Search for the cell housing the specified text and yield its [X, Y] center coordinate. 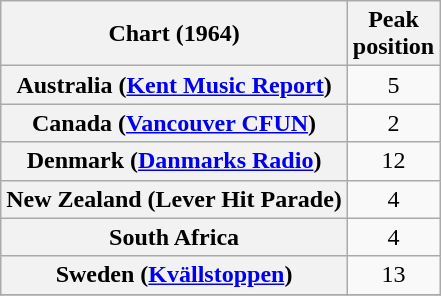
12 [393, 161]
Sweden (Kvällstoppen) [174, 275]
Peakposition [393, 34]
Canada (Vancouver CFUN) [174, 123]
5 [393, 85]
13 [393, 275]
South Africa [174, 237]
Australia (Kent Music Report) [174, 85]
New Zealand (Lever Hit Parade) [174, 199]
Denmark (Danmarks Radio) [174, 161]
Chart (1964) [174, 34]
2 [393, 123]
